Determine the [x, y] coordinate at the center of the cell enclosing the given text.  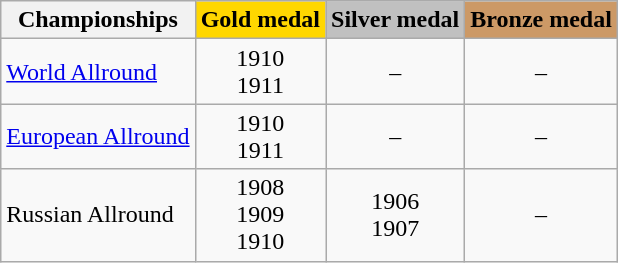
Bronze medal [542, 20]
Gold medal [260, 20]
Russian Allround [98, 215]
World Allround [98, 72]
Championships [98, 20]
1906 1907 [396, 215]
1908 1909 1910 [260, 215]
Silver medal [396, 20]
European Allround [98, 136]
